Search for the cell housing the specified text and yield its [x, y] center coordinate. 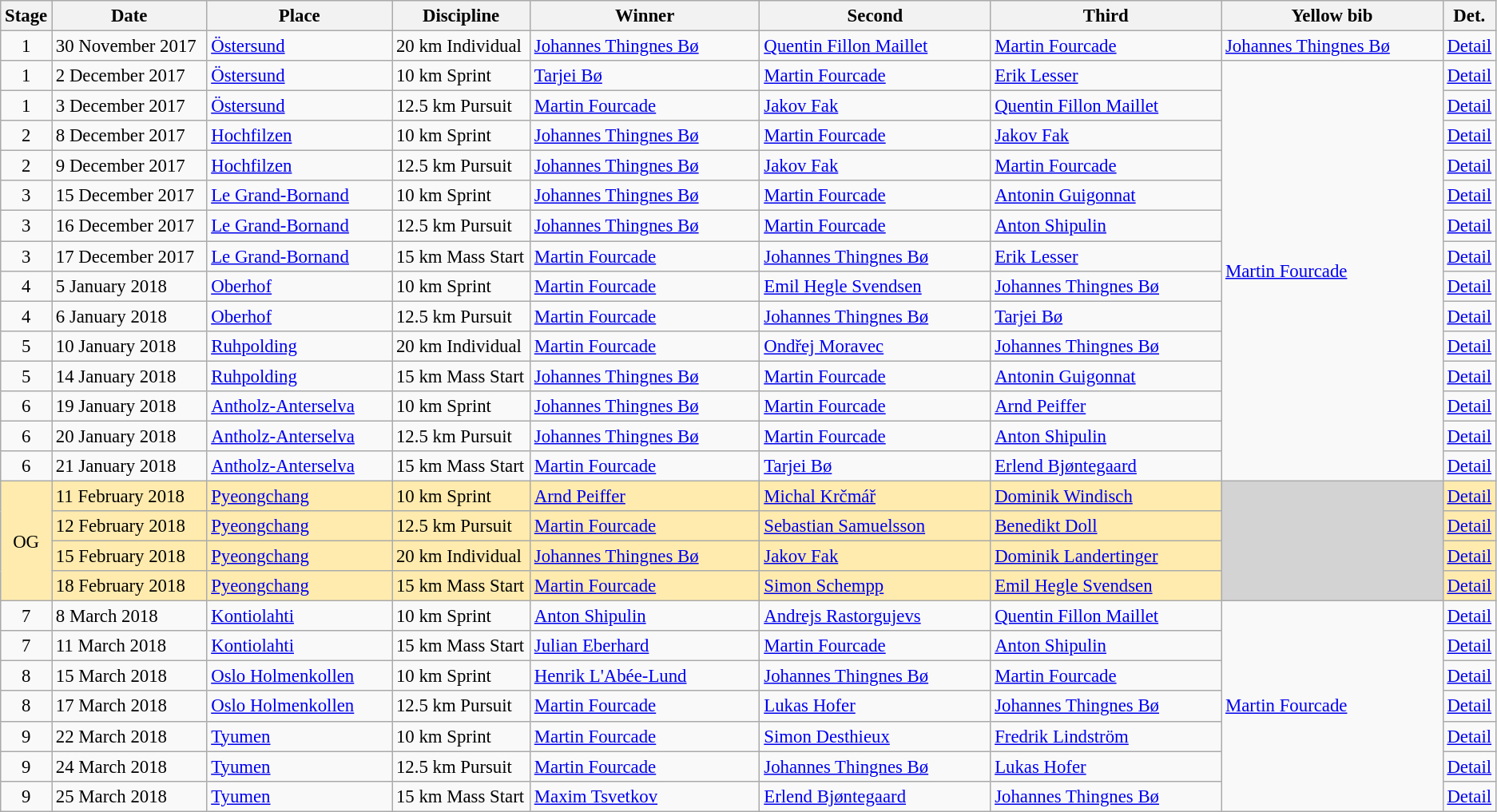
17 December 2017 [129, 256]
Place [300, 16]
12 February 2018 [129, 526]
24 March 2018 [129, 766]
8 March 2018 [129, 616]
Yellow bib [1332, 16]
30 November 2017 [129, 46]
Fredrik Lindström [1106, 736]
14 January 2018 [129, 376]
21 January 2018 [129, 466]
Benedikt Doll [1106, 526]
Stage [26, 16]
6 January 2018 [129, 316]
17 March 2018 [129, 707]
Henrik L'Abée-Lund [645, 676]
10 January 2018 [129, 346]
20 January 2018 [129, 436]
Second [876, 16]
Date [129, 16]
19 January 2018 [129, 406]
Third [1106, 16]
15 December 2017 [129, 196]
Simon Desthieux [876, 736]
25 March 2018 [129, 796]
Sebastian Samuelsson [876, 526]
11 March 2018 [129, 646]
Michal Krčmář [876, 496]
18 February 2018 [129, 586]
5 January 2018 [129, 286]
8 December 2017 [129, 136]
Discipline [462, 16]
15 March 2018 [129, 676]
Maxim Tsvetkov [645, 796]
Det. [1469, 16]
Dominik Windisch [1106, 496]
3 December 2017 [129, 106]
Simon Schempp [876, 586]
22 March 2018 [129, 736]
OG [26, 541]
2 December 2017 [129, 76]
16 December 2017 [129, 226]
15 February 2018 [129, 557]
Julian Eberhard [645, 646]
9 December 2017 [129, 166]
11 February 2018 [129, 496]
Ondřej Moravec [876, 346]
Dominik Landertinger [1106, 557]
Winner [645, 16]
Andrejs Rastorgujevs [876, 616]
